Search for the cell housing the specified text and yield its [X, Y] center coordinate. 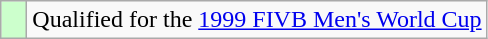
Qualified for the 1999 FIVB Men's World Cup [257, 20]
